Detect which cell encompasses the target text, then output its [x, y] center coordinate. 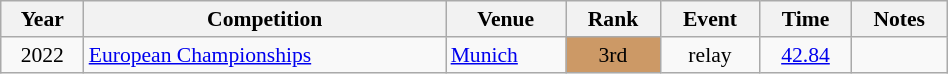
Notes [899, 19]
Rank [613, 19]
Venue [506, 19]
Year [42, 19]
Event [710, 19]
Munich [506, 55]
2022 [42, 55]
3rd [613, 55]
Competition [265, 19]
42.84 [806, 55]
relay [710, 55]
Time [806, 19]
European Championships [265, 55]
